Provide the [x, y] coordinate of the cell's center where the given text is located.  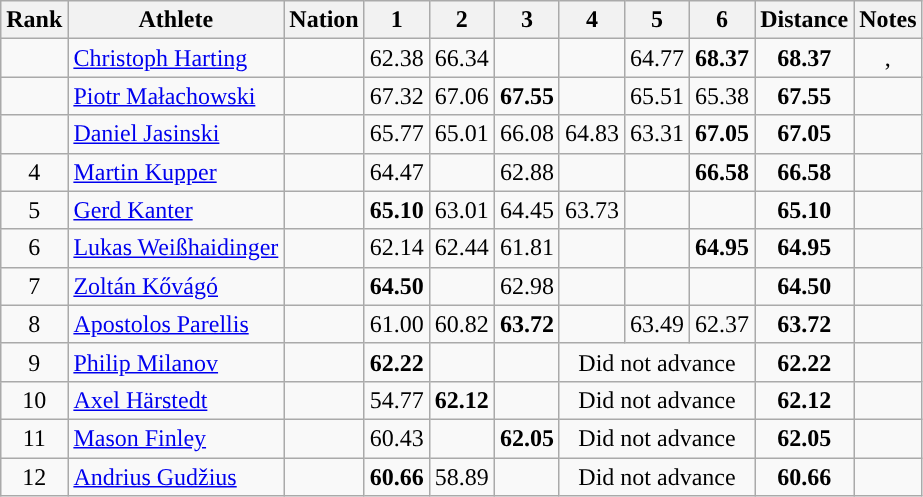
3 [526, 20]
65.01 [462, 134]
65.77 [396, 134]
8 [34, 324]
58.89 [462, 477]
63.01 [462, 210]
67.06 [462, 96]
64.47 [396, 172]
10 [34, 400]
7 [34, 286]
, [888, 58]
12 [34, 477]
64.45 [526, 210]
54.77 [396, 400]
63.31 [656, 134]
11 [34, 438]
2 [462, 20]
67.32 [396, 96]
Nation [324, 20]
Martin Kupper [176, 172]
Daniel Jasinski [176, 134]
64.83 [592, 134]
Rank [34, 20]
Distance [804, 20]
Apostolos Parellis [176, 324]
Athlete [176, 20]
62.88 [526, 172]
Andrius Gudžius [176, 477]
Christoph Harting [176, 58]
62.14 [396, 248]
62.37 [722, 324]
61.81 [526, 248]
62.98 [526, 286]
66.34 [462, 58]
64.77 [656, 58]
1 [396, 20]
61.00 [396, 324]
63.49 [656, 324]
Philip Milanov [176, 362]
63.73 [592, 210]
Axel Härstedt [176, 400]
60.43 [396, 438]
9 [34, 362]
62.44 [462, 248]
Zoltán Kővágó [176, 286]
Notes [888, 20]
Lukas Weißhaidinger [176, 248]
Mason Finley [176, 438]
66.08 [526, 134]
Gerd Kanter [176, 210]
65.38 [722, 96]
65.51 [656, 96]
60.82 [462, 324]
62.38 [396, 58]
Piotr Małachowski [176, 96]
